For the text-containing cell, return its midpoint in [X, Y] coordinate format. 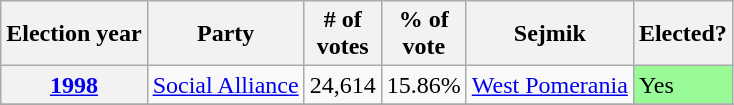
Elected? [682, 34]
% ofvote [424, 34]
Yes [682, 85]
24,614 [342, 85]
West Pomerania [550, 85]
Election year [74, 34]
15.86% [424, 85]
Social Alliance [226, 85]
1998 [74, 85]
# ofvotes [342, 34]
Party [226, 34]
Sejmik [550, 34]
